Return (x, y) of the center of cell containing provided text 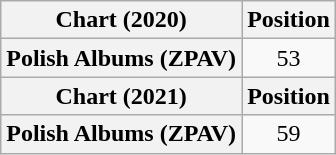
53 (289, 58)
59 (289, 134)
Chart (2021) (122, 96)
Chart (2020) (122, 20)
